Identify which cell holds the provided text, then report its [X, Y] central coordinate. 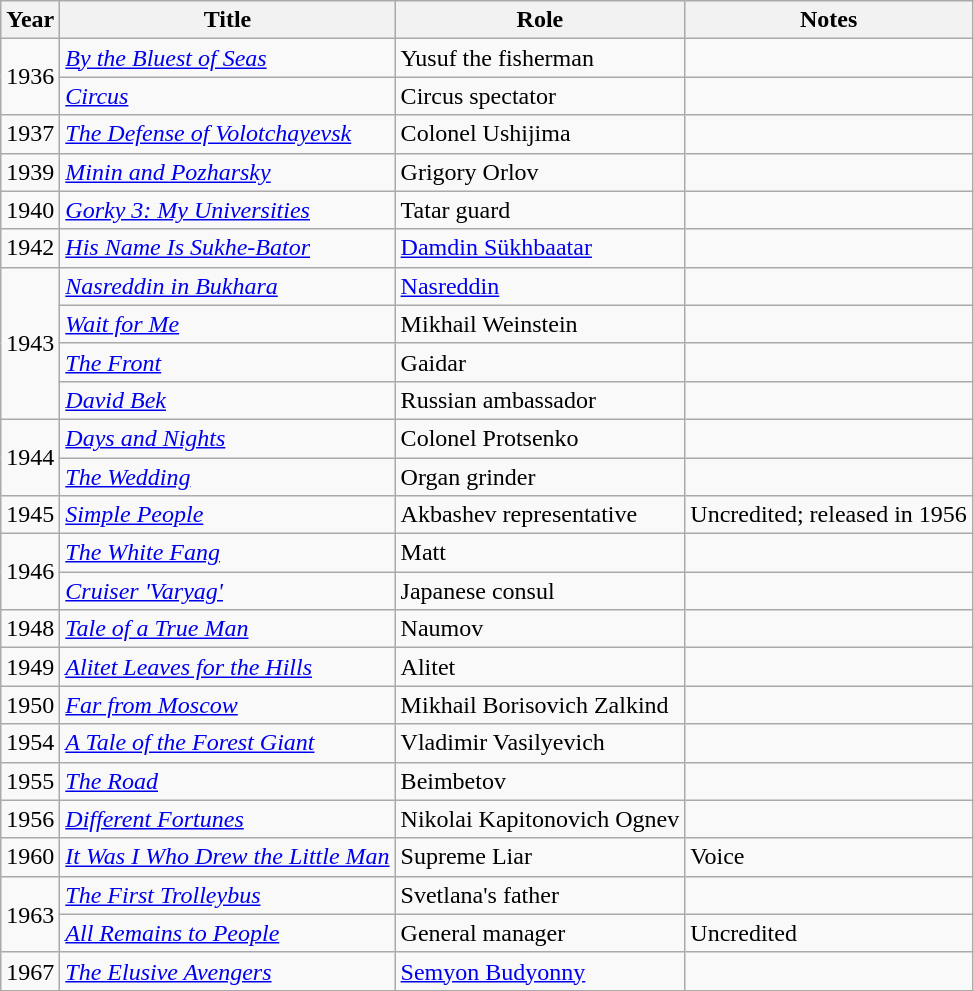
The Defense of Volotchayevsk [228, 134]
Circus spectator [540, 96]
The Front [228, 362]
1944 [30, 457]
Russian ambassador [540, 400]
Supreme Liar [540, 857]
Semyon Budyonny [540, 971]
1940 [30, 210]
1960 [30, 857]
Alitet Leaves for the Hills [228, 667]
Simple People [228, 515]
Notes [829, 20]
Beimbetov [540, 781]
Uncredited; released in 1956 [829, 515]
Colonel Ushijima [540, 134]
Year [30, 20]
Colonel Protsenko [540, 438]
Role [540, 20]
Far from Moscow [228, 705]
Alitet [540, 667]
Title [228, 20]
Nikolai Kapitonovich Ognev [540, 819]
1939 [30, 172]
A Tale of the Forest Giant [228, 743]
1948 [30, 629]
Matt [540, 553]
Tatar guard [540, 210]
The Wedding [228, 477]
Svetlana's father [540, 895]
The First Trolleybus [228, 895]
Organ grinder [540, 477]
1942 [30, 248]
The Elusive Avengers [228, 971]
Gorky 3: My Universities [228, 210]
Circus [228, 96]
1937 [30, 134]
1955 [30, 781]
Yusuf the fisherman [540, 58]
Grigory Orlov [540, 172]
Japanese consul [540, 591]
Damdin Sükhbaatar [540, 248]
Days and Nights [228, 438]
1956 [30, 819]
All Remains to People [228, 933]
1943 [30, 343]
Nasreddin in Bukhara [228, 286]
Cruiser 'Varyag' [228, 591]
1950 [30, 705]
Mikhail Borisovich Zalkind [540, 705]
Akbashev representative [540, 515]
Gaidar [540, 362]
Nasreddin [540, 286]
The Road [228, 781]
By the Bluest of Seas [228, 58]
1949 [30, 667]
It Was I Who Drew the Little Man [228, 857]
Uncredited [829, 933]
David Bek [228, 400]
His Name Is Sukhe-Bator [228, 248]
1945 [30, 515]
1936 [30, 77]
General manager [540, 933]
Tale of a True Man [228, 629]
Naumov [540, 629]
Vladimir Vasilyevich [540, 743]
Different Fortunes [228, 819]
Wait for Me [228, 324]
1967 [30, 971]
1954 [30, 743]
Mikhail Weinstein [540, 324]
1963 [30, 914]
Minin and Pozharsky [228, 172]
1946 [30, 572]
Voice [829, 857]
The White Fang [228, 553]
